Search for the cell housing the specified text and yield its [x, y] center coordinate. 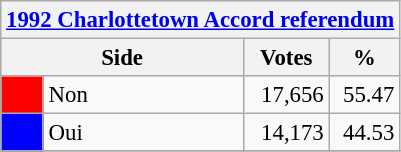
Non [143, 95]
44.53 [364, 133]
Votes [286, 58]
% [364, 58]
55.47 [364, 95]
17,656 [286, 95]
1992 Charlottetown Accord referendum [200, 20]
Side [122, 58]
Oui [143, 133]
14,173 [286, 133]
